Capture the cell that displays the provided text and extract its [X, Y] central coordinate. 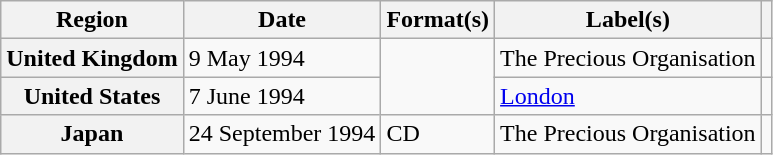
Japan [92, 134]
United States [92, 96]
7 June 1994 [282, 96]
Date [282, 20]
London [628, 96]
Region [92, 20]
United Kingdom [92, 58]
9 May 1994 [282, 58]
Format(s) [438, 20]
Label(s) [628, 20]
24 September 1994 [282, 134]
CD [438, 134]
